Detect which cell encompasses the target text, then output its (X, Y) center coordinate. 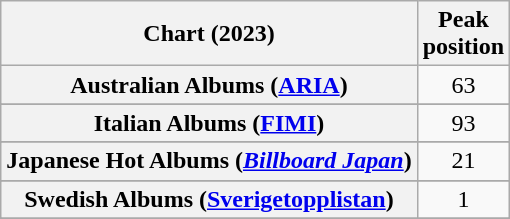
1 (463, 199)
Chart (2023) (209, 34)
Australian Albums (ARIA) (209, 85)
63 (463, 85)
Japanese Hot Albums (Billboard Japan) (209, 161)
21 (463, 161)
Swedish Albums (Sverigetopplistan) (209, 199)
93 (463, 123)
Italian Albums (FIMI) (209, 123)
Peakposition (463, 34)
